Detect which cell encompasses the target text, then output its [X, Y] center coordinate. 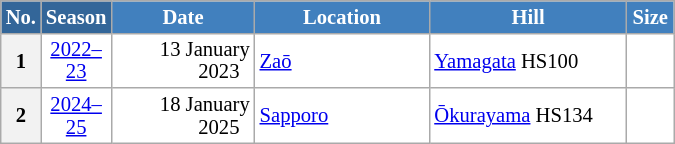
Season [76, 16]
13 January 2023 [182, 60]
2 [21, 116]
Size [650, 16]
No. [21, 16]
1 [21, 60]
Yamagata HS100 [528, 60]
Zaō [342, 60]
2024–25 [76, 116]
Date [182, 16]
Location [342, 16]
Ōkurayama HS134 [528, 116]
Sapporo [342, 116]
2022–23 [76, 60]
Hill [528, 16]
18 January 2025 [182, 116]
